Provide the (x, y) coordinate of the cell's center where the given text is located.  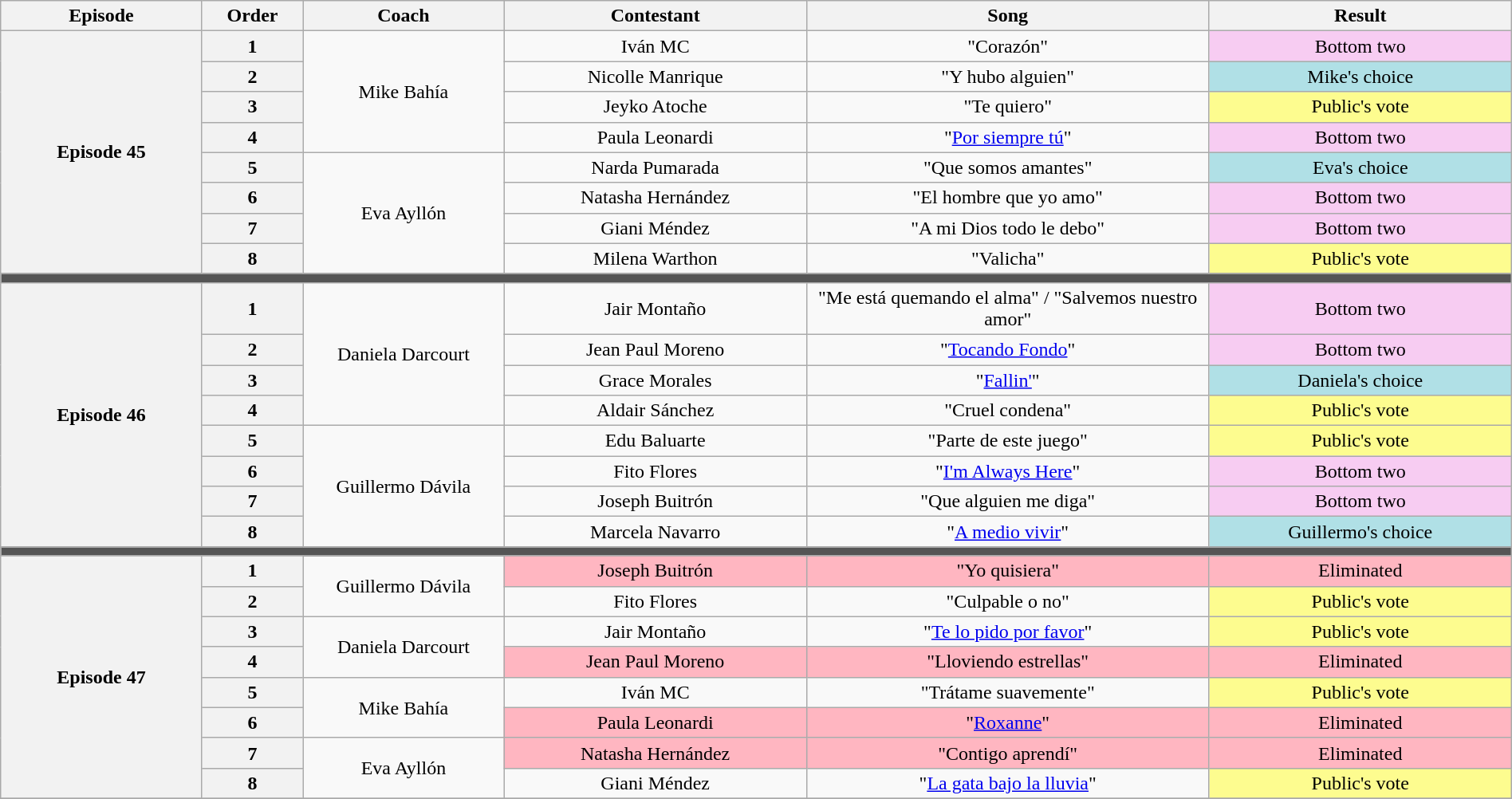
"I'm Always Here" (1008, 471)
"Corazón" (1008, 46)
Episode 46 (102, 415)
Mike's choice (1360, 77)
"Parte de este juego" (1008, 441)
Result (1360, 16)
Marcela Navarro (656, 532)
Episode (102, 16)
Grace Morales (656, 380)
"Fallin'" (1008, 380)
Contestant (656, 16)
"Que somos amantes" (1008, 167)
"Valicha" (1008, 258)
"Te lo pido por favor" (1008, 632)
"Y hubo alguien" (1008, 77)
"La gata bajo la lluvia" (1008, 783)
Episode 47 (102, 677)
"Yo quisiera" (1008, 571)
Narda Pumarada (656, 167)
"Culpable o no" (1008, 601)
Coach (404, 16)
Jeyko Atoche (656, 107)
"Me está quemando el alma" / "Salvemos nuestro amor" (1008, 308)
"A medio vivir" (1008, 532)
"Cruel condena" (1008, 411)
"Te quiero" (1008, 107)
Daniela's choice (1360, 380)
Milena Warthon (656, 258)
Episode 45 (102, 152)
Song (1008, 16)
Guillermo's choice (1360, 532)
"Lloviendo estrellas" (1008, 662)
"Por siempre tú" (1008, 137)
"Contigo aprendí" (1008, 753)
"El hombre que yo amo" (1008, 198)
Aldair Sánchez (656, 411)
Order (252, 16)
"Roxanne" (1008, 722)
"Trátame suavemente" (1008, 692)
Nicolle Manrique (656, 77)
"A mi Dios todo le debo" (1008, 228)
Edu Baluarte (656, 441)
Eva's choice (1360, 167)
"Que alguien me diga" (1008, 502)
"Tocando Fondo" (1008, 349)
